Output the [x, y] coordinate of the center of the cell containing the given text.  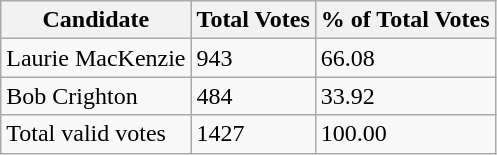
100.00 [405, 134]
66.08 [405, 58]
943 [253, 58]
Total valid votes [96, 134]
33.92 [405, 96]
Bob Crighton [96, 96]
1427 [253, 134]
Candidate [96, 20]
Laurie MacKenzie [96, 58]
484 [253, 96]
% of Total Votes [405, 20]
Total Votes [253, 20]
